From the cell containing the given text, extract its center point as (x, y) coordinate. 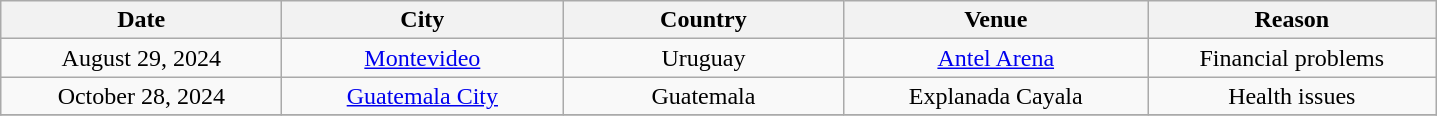
Montevideo (422, 58)
Venue (996, 20)
City (422, 20)
Antel Arena (996, 58)
October 28, 2024 (142, 96)
Guatemala City (422, 96)
Explanada Cayala (996, 96)
Reason (1292, 20)
Health issues (1292, 96)
Uruguay (704, 58)
Date (142, 20)
Guatemala (704, 96)
Financial problems (1292, 58)
August 29, 2024 (142, 58)
Country (704, 20)
